Identify which cell holds the provided text, then report its [x, y] central coordinate. 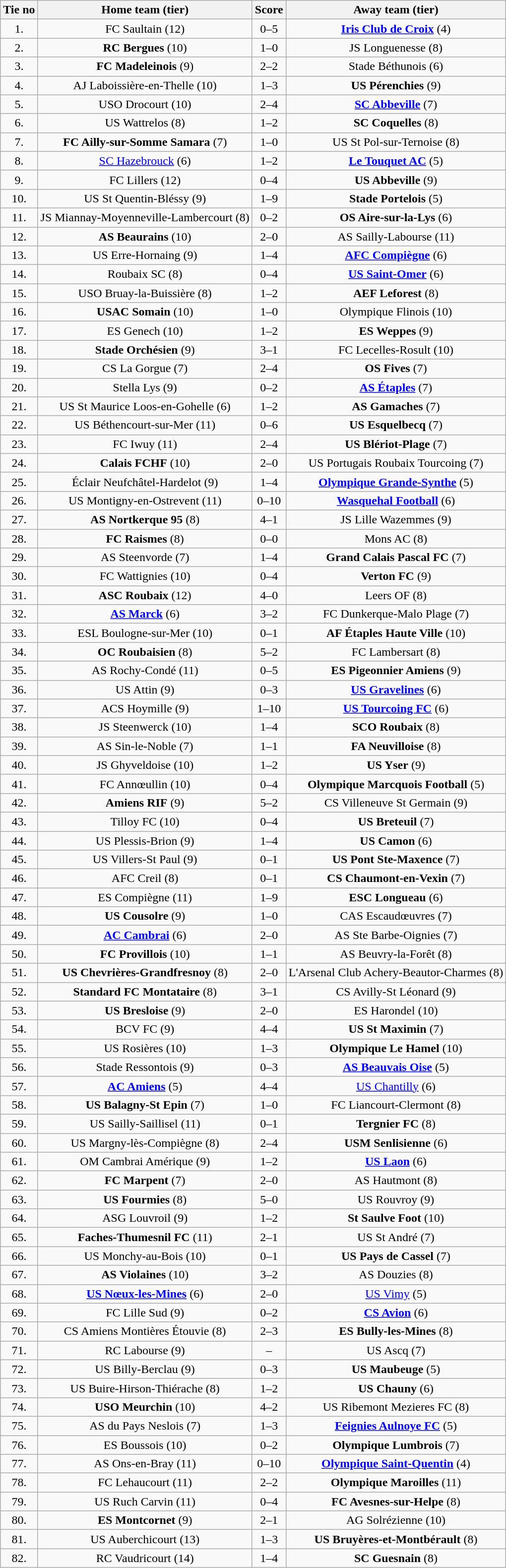
75. [19, 1426]
AFC Compiègne (6) [396, 255]
33. [19, 633]
US Chevrières-Grandfresnoy (8) [145, 973]
48. [19, 916]
16. [19, 312]
AC Amiens (5) [145, 1086]
ES Compiègne (11) [145, 897]
Grand Calais Pascal FC (7) [396, 558]
4–2 [269, 1407]
ASC Roubaix (12) [145, 595]
AS Gamaches (7) [396, 406]
6. [19, 123]
SC Coquelles (8) [396, 123]
42. [19, 803]
CS Villeneuve St Germain (9) [396, 803]
Amiens RIF (9) [145, 803]
US Camon (6) [396, 841]
53. [19, 1010]
Stade Ressontois (9) [145, 1067]
28. [19, 538]
70. [19, 1331]
US Wattrelos (8) [145, 123]
79. [19, 1502]
23. [19, 444]
OS Fives (7) [396, 369]
37. [19, 708]
20. [19, 387]
49. [19, 935]
CS Avilly-St Léonard (9) [396, 992]
Roubaix SC (8) [145, 274]
44. [19, 841]
US Villers-St Paul (9) [145, 860]
US Margny-lès-Compiègne (8) [145, 1142]
FC Saultain (12) [145, 29]
FC Madeleinois (9) [145, 66]
USO Meurchin (10) [145, 1407]
ESC Longueau (6) [396, 897]
Iris Club de Croix (4) [396, 29]
CAS Escaudœuvres (7) [396, 916]
US St Maximin (7) [396, 1029]
29. [19, 558]
US Vimy (5) [396, 1294]
19. [19, 369]
SCO Roubaix (8) [396, 727]
35. [19, 671]
ES Genech (10) [145, 331]
18. [19, 350]
15. [19, 293]
Tergnier FC (8) [396, 1124]
FC Iwuy (11) [145, 444]
58. [19, 1105]
14. [19, 274]
RC Vaudricourt (14) [145, 1558]
Home team (tier) [145, 10]
55. [19, 1048]
US Sailly-Saillisel (11) [145, 1124]
RC Bergues (10) [145, 48]
66. [19, 1256]
US Esquelbecq (7) [396, 425]
32. [19, 614]
21. [19, 406]
SC Abbeville (7) [396, 104]
0–0 [269, 538]
USAC Somain (10) [145, 312]
73. [19, 1388]
Olympique Maroilles (11) [396, 1483]
ES Weppes (9) [396, 331]
Calais FCHF (10) [145, 463]
OM Cambrai Amérique (9) [145, 1162]
US Chauny (6) [396, 1388]
62. [19, 1181]
US Erre-Hornaing (9) [145, 255]
Olympique Grande-Synthe (5) [396, 482]
Wasquehal Football (6) [396, 501]
St Saulve Foot (10) [396, 1218]
4–1 [269, 519]
AS Ons-en-Bray (11) [145, 1464]
71. [19, 1350]
77. [19, 1464]
AEF Leforest (8) [396, 293]
1–10 [269, 708]
US Rosières (10) [145, 1048]
57. [19, 1086]
AS Marck (6) [145, 614]
US Nœux-les-Mines (6) [145, 1294]
38. [19, 727]
US Bresloise (9) [145, 1010]
US Attin (9) [145, 690]
13. [19, 255]
60. [19, 1142]
US Béthencourt-sur-Mer (11) [145, 425]
AS Hautmont (8) [396, 1181]
17. [19, 331]
4–0 [269, 595]
ASG Louvroil (9) [145, 1218]
FA Neuvilloise (8) [396, 746]
US Cousolre (9) [145, 916]
81. [19, 1539]
US Pont Ste-Maxence (7) [396, 860]
FC Dunkerque-Malo Plage (7) [396, 614]
5–0 [269, 1199]
Le Touquet AC (5) [396, 161]
Olympique Le Hamel (10) [396, 1048]
US St Quentin-Bléssy (9) [145, 198]
59. [19, 1124]
10. [19, 198]
Verton FC (9) [396, 576]
JS Steenwerck (10) [145, 727]
78. [19, 1483]
65. [19, 1237]
FC Marpent (7) [145, 1181]
OC Roubaisien (8) [145, 652]
7. [19, 142]
Score [269, 10]
56. [19, 1067]
US St Maurice Loos-en-Gohelle (6) [145, 406]
FC Avesnes-sur-Helpe (8) [396, 1502]
JS Longuenesse (8) [396, 48]
US St Pol-sur-Ternoise (8) [396, 142]
67. [19, 1275]
Away team (tier) [396, 10]
FC Raismes (8) [145, 538]
Stade Orchésien (9) [145, 350]
2. [19, 48]
AJ Laboissière-en-Thelle (10) [145, 85]
9. [19, 180]
Standard FC Montataire (8) [145, 992]
64. [19, 1218]
FC Wattignies (10) [145, 576]
26. [19, 501]
US Rouvroy (9) [396, 1199]
AS Sin-le-Noble (7) [145, 746]
CS Amiens Montières Étouvie (8) [145, 1331]
AS Douzies (8) [396, 1275]
AS Nortkerque 95 (8) [145, 519]
SC Hazebrouck (6) [145, 161]
FC Lillers (12) [145, 180]
US Gravelines (6) [396, 690]
US Plessis-Brion (9) [145, 841]
AF Étaples Haute Ville (10) [396, 633]
46. [19, 878]
Olympique Saint-Quentin (4) [396, 1464]
OS Aire-sur-la-Lys (6) [396, 217]
AS Beauvais Oise (5) [396, 1067]
51. [19, 973]
US Ribemont Mezieres FC (8) [396, 1407]
12. [19, 237]
45. [19, 860]
ES Boussois (10) [145, 1445]
AC Cambrai (6) [145, 935]
52. [19, 992]
US Breteuil (7) [396, 821]
Tie no [19, 10]
US Saint-Omer (6) [396, 274]
US Pays de Cassel (7) [396, 1256]
74. [19, 1407]
AFC Creil (8) [145, 878]
US Blériot-Plage (7) [396, 444]
US Fourmies (8) [145, 1199]
AG Solrézienne (10) [396, 1520]
54. [19, 1029]
Éclair Neufchâtel-Hardelot (9) [145, 482]
41. [19, 784]
43. [19, 821]
US Abbeville (9) [396, 180]
FC Lehaucourt (11) [145, 1483]
ES Montcornet (9) [145, 1520]
US Tourcoing FC (6) [396, 708]
ES Bully-les-Mines (8) [396, 1331]
US Portugais Roubaix Tourcoing (7) [396, 463]
Stella Lys (9) [145, 387]
0–6 [269, 425]
JS Ghyveldoise (10) [145, 765]
US Ruch Carvin (11) [145, 1502]
US Billy-Berclau (9) [145, 1369]
US Auberchicourt (13) [145, 1539]
FC Provillois (10) [145, 954]
Feignies Aulnoye FC (5) [396, 1426]
FC Lambersart (8) [396, 652]
Olympique Lumbrois (7) [396, 1445]
FC Liancourt-Clermont (8) [396, 1105]
RC Labourse (9) [145, 1350]
24. [19, 463]
4. [19, 85]
5. [19, 104]
AS du Pays Neslois (7) [145, 1426]
11. [19, 217]
ES Pigeonnier Amiens (9) [396, 671]
JS Lille Wazemmes (9) [396, 519]
AS Ste Barbe-Oignies (7) [396, 935]
31. [19, 595]
USO Bruay-la-Buissière (8) [145, 293]
US Balagny-St Epin (7) [145, 1105]
US Buire-Hirson-Thiérache (8) [145, 1388]
82. [19, 1558]
US Chantilly (6) [396, 1086]
US Montigny-en-Ostrevent (11) [145, 501]
US Monchy-au-Bois (10) [145, 1256]
Tilloy FC (10) [145, 821]
8. [19, 161]
47. [19, 897]
US Bruyères-et-Montbérault (8) [396, 1539]
50. [19, 954]
CS Avion (6) [396, 1313]
AS Étaples (7) [396, 387]
Stade Portelois (5) [396, 198]
US Laon (6) [396, 1162]
AS Steenvorde (7) [145, 558]
AS Rochy-Condé (11) [145, 671]
36. [19, 690]
ES Harondel (10) [396, 1010]
34. [19, 652]
CS La Gorgue (7) [145, 369]
22. [19, 425]
US Maubeuge (5) [396, 1369]
AS Sailly-Labourse (11) [396, 237]
US Yser (9) [396, 765]
2–3 [269, 1331]
SC Guesnain (8) [396, 1558]
Faches-Thumesnil FC (11) [145, 1237]
USM Senlisienne (6) [396, 1142]
FC Lecelles-Rosult (10) [396, 350]
JS Miannay-Moyenneville-Lambercourt (8) [145, 217]
Stade Béthunois (6) [396, 66]
68. [19, 1294]
Olympique Flinois (10) [396, 312]
80. [19, 1520]
30. [19, 576]
– [269, 1350]
76. [19, 1445]
US Pérenchies (9) [396, 85]
3. [19, 66]
ESL Boulogne-sur-Mer (10) [145, 633]
61. [19, 1162]
39. [19, 746]
FC Ailly-sur-Somme Samara (7) [145, 142]
L'Arsenal Club Achery-Beautor-Charmes (8) [396, 973]
27. [19, 519]
BCV FC (9) [145, 1029]
CS Chaumont-en-Vexin (7) [396, 878]
72. [19, 1369]
40. [19, 765]
USO Drocourt (10) [145, 104]
Olympique Marcquois Football (5) [396, 784]
Mons AC (8) [396, 538]
AS Beuvry-la-Forêt (8) [396, 954]
63. [19, 1199]
US St André (7) [396, 1237]
FC Annœullin (10) [145, 784]
FC Lille Sud (9) [145, 1313]
1. [19, 29]
AS Beaurains (10) [145, 237]
69. [19, 1313]
US Ascq (7) [396, 1350]
Leers OF (8) [396, 595]
AS Violaines (10) [145, 1275]
25. [19, 482]
ACS Hoymille (9) [145, 708]
